Identify which cell holds the provided text, then report its (x, y) central coordinate. 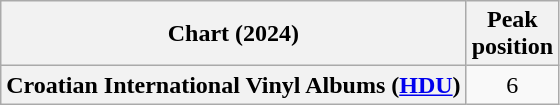
6 (512, 85)
Peakposition (512, 34)
Chart (2024) (234, 34)
Croatian International Vinyl Albums (HDU) (234, 85)
